Scan for the cell matching the given text and deliver its [X, Y] coordinate at center. 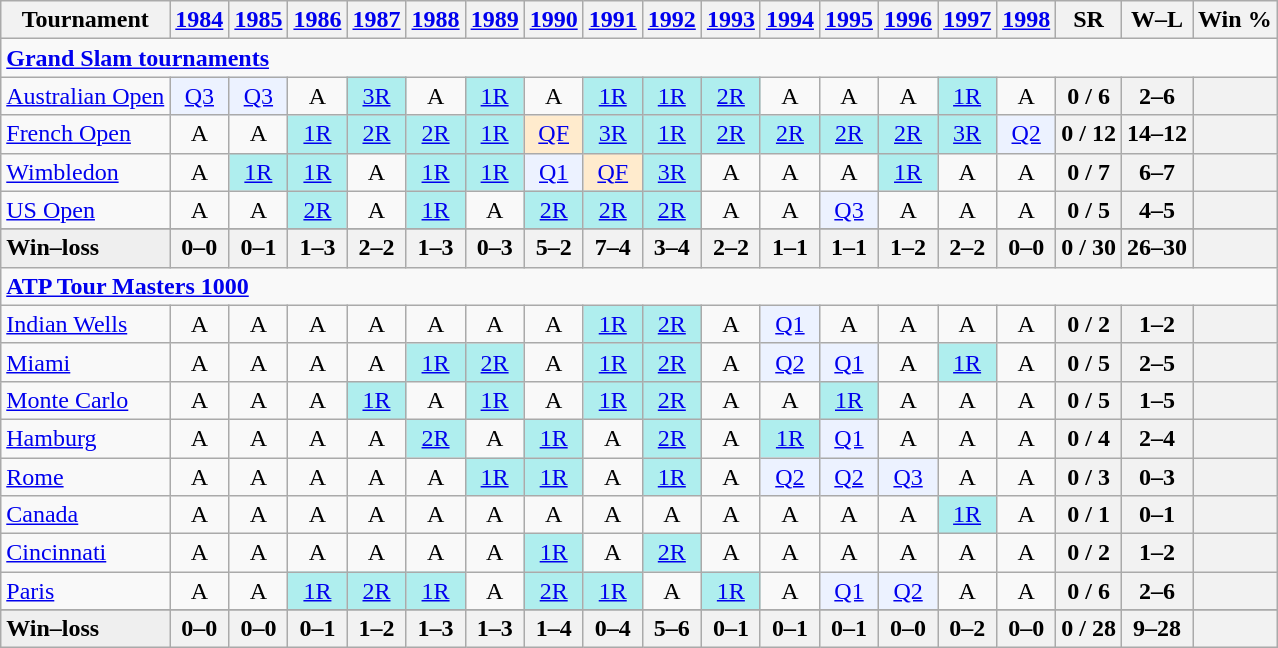
Miami [86, 362]
1991 [612, 20]
Australian Open [86, 96]
0–2 [968, 629]
1994 [790, 20]
Paris [86, 591]
ATP Tour Masters 1000 [639, 286]
Canada [86, 515]
Win % [1236, 20]
0 / 4 [1089, 438]
1986 [318, 20]
2–4 [1156, 438]
1992 [672, 20]
6–7 [1156, 172]
W–L [1156, 20]
3–4 [672, 248]
4–5 [1156, 210]
1985 [258, 20]
0–4 [612, 629]
Cincinnati [86, 553]
Hamburg [86, 438]
5–2 [554, 248]
2–5 [1156, 362]
SR [1089, 20]
5–6 [672, 629]
Wimbledon [86, 172]
1987 [376, 20]
26–30 [1156, 248]
0 / 7 [1089, 172]
1993 [730, 20]
1990 [554, 20]
1998 [1026, 20]
1984 [200, 20]
Monte Carlo [86, 400]
9–28 [1156, 629]
1–4 [554, 629]
0 / 30 [1089, 248]
0 / 28 [1089, 629]
7–4 [612, 248]
Rome [86, 477]
US Open [86, 210]
1996 [908, 20]
0 / 12 [1089, 134]
French Open [86, 134]
1988 [436, 20]
14–12 [1156, 134]
Indian Wells [86, 324]
Grand Slam tournaments [639, 58]
1–5 [1156, 400]
0 / 3 [1089, 477]
Tournament [86, 20]
0 / 1 [1089, 515]
1995 [848, 20]
1997 [968, 20]
1989 [494, 20]
